Identify which cell holds the provided text, then report its [x, y] central coordinate. 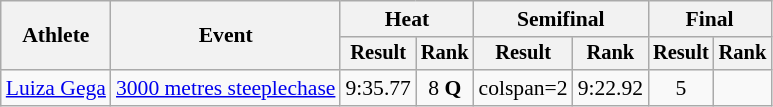
Event [226, 36]
3000 metres steeplechase [226, 88]
9:22.92 [610, 88]
Luiza Gega [56, 88]
8 Q [445, 88]
colspan=2 [524, 88]
9:35.77 [378, 88]
Final [710, 19]
Athlete [56, 36]
Heat [406, 19]
5 [681, 88]
Semifinal [562, 19]
